Locate the cell with the specified text and output its [X, Y] center coordinate. 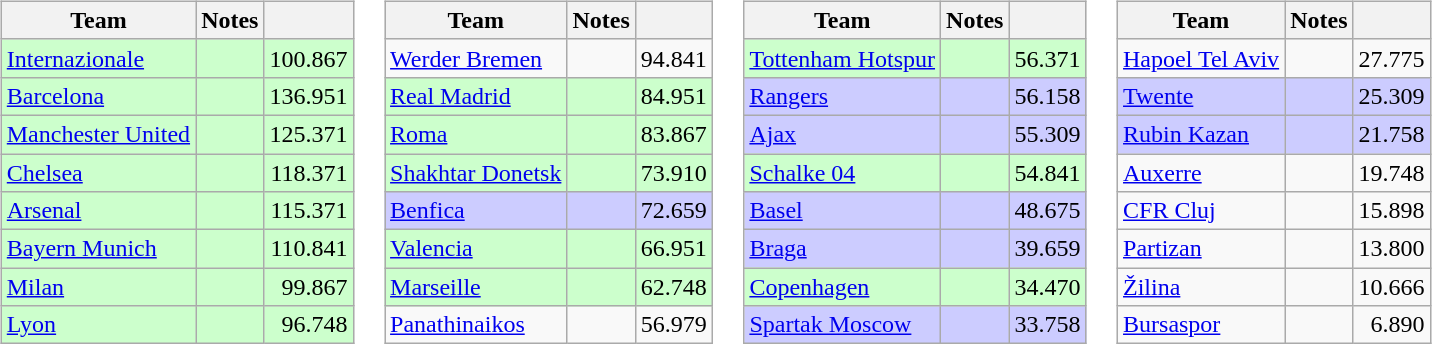
115.371 [308, 211]
34.470 [1048, 287]
Schalke 04 [842, 173]
19.748 [1392, 173]
100.867 [308, 58]
56.371 [1048, 58]
Auxerre [1202, 173]
Shakhtar Donetsk [476, 173]
56.979 [674, 325]
Valencia [476, 249]
Marseille [476, 287]
72.659 [674, 211]
84.951 [674, 96]
54.841 [1048, 173]
56.158 [1048, 96]
94.841 [674, 58]
Copenhagen [842, 287]
Chelsea [98, 173]
39.659 [1048, 249]
25.309 [1392, 96]
Twente [1202, 96]
48.675 [1048, 211]
Basel [842, 211]
96.748 [308, 325]
118.371 [308, 173]
Manchester United [98, 134]
83.867 [674, 134]
62.748 [674, 287]
Ajax [842, 134]
Benfica [476, 211]
Bursaspor [1202, 325]
CFR Cluj [1202, 211]
66.951 [674, 249]
21.758 [1392, 134]
Barcelona [98, 96]
136.951 [308, 96]
Real Madrid [476, 96]
Panathinaikos [476, 325]
13.800 [1392, 249]
Tottenham Hotspur [842, 58]
Bayern Munich [98, 249]
Roma [476, 134]
Werder Bremen [476, 58]
27.775 [1392, 58]
Partizan [1202, 249]
Hapoel Tel Aviv [1202, 58]
6.890 [1392, 325]
Rangers [842, 96]
15.898 [1392, 211]
73.910 [674, 173]
55.309 [1048, 134]
125.371 [308, 134]
Spartak Moscow [842, 325]
110.841 [308, 249]
Braga [842, 249]
Internazionale [98, 58]
10.666 [1392, 287]
Arsenal [98, 211]
Žilina [1202, 287]
Rubin Kazan [1202, 134]
33.758 [1048, 325]
99.867 [308, 287]
Milan [98, 287]
Lyon [98, 325]
